Capture the cell that displays the provided text and extract its [X, Y] central coordinate. 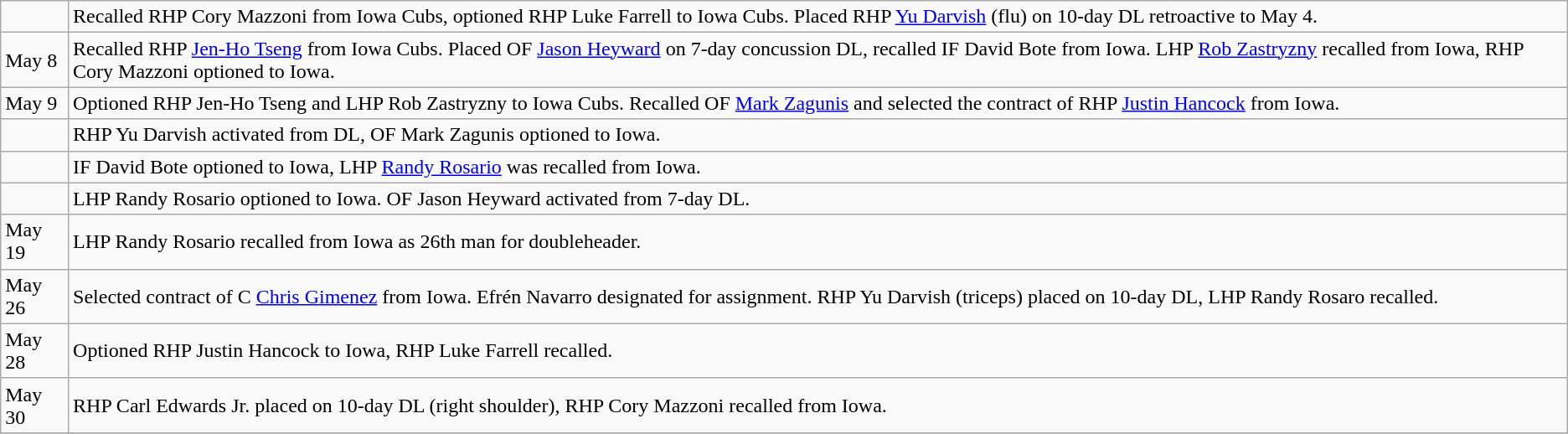
Recalled RHP Cory Mazzoni from Iowa Cubs, optioned RHP Luke Farrell to Iowa Cubs. Placed RHP Yu Darvish (flu) on 10-day DL retroactive to May 4. [818, 17]
LHP Randy Rosario recalled from Iowa as 26th man for doubleheader. [818, 241]
RHP Carl Edwards Jr. placed on 10-day DL (right shoulder), RHP Cory Mazzoni recalled from Iowa. [818, 406]
May 26 [35, 297]
May 30 [35, 406]
RHP Yu Darvish activated from DL, OF Mark Zagunis optioned to Iowa. [818, 135]
Optioned RHP Justin Hancock to Iowa, RHP Luke Farrell recalled. [818, 350]
LHP Randy Rosario optioned to Iowa. OF Jason Heyward activated from 7-day DL. [818, 199]
IF David Bote optioned to Iowa, LHP Randy Rosario was recalled from Iowa. [818, 167]
May 28 [35, 350]
May 19 [35, 241]
May 8 [35, 60]
May 9 [35, 103]
Optioned RHP Jen-Ho Tseng and LHP Rob Zastryzny to Iowa Cubs. Recalled OF Mark Zagunis and selected the contract of RHP Justin Hancock from Iowa. [818, 103]
